Return the [X, Y] coordinate for the center point of the cell that contains the specified text.  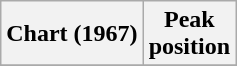
Peakposition [189, 34]
Chart (1967) [72, 34]
